Find where the given text appears and provide that cell's center as [X, Y] coordinate. 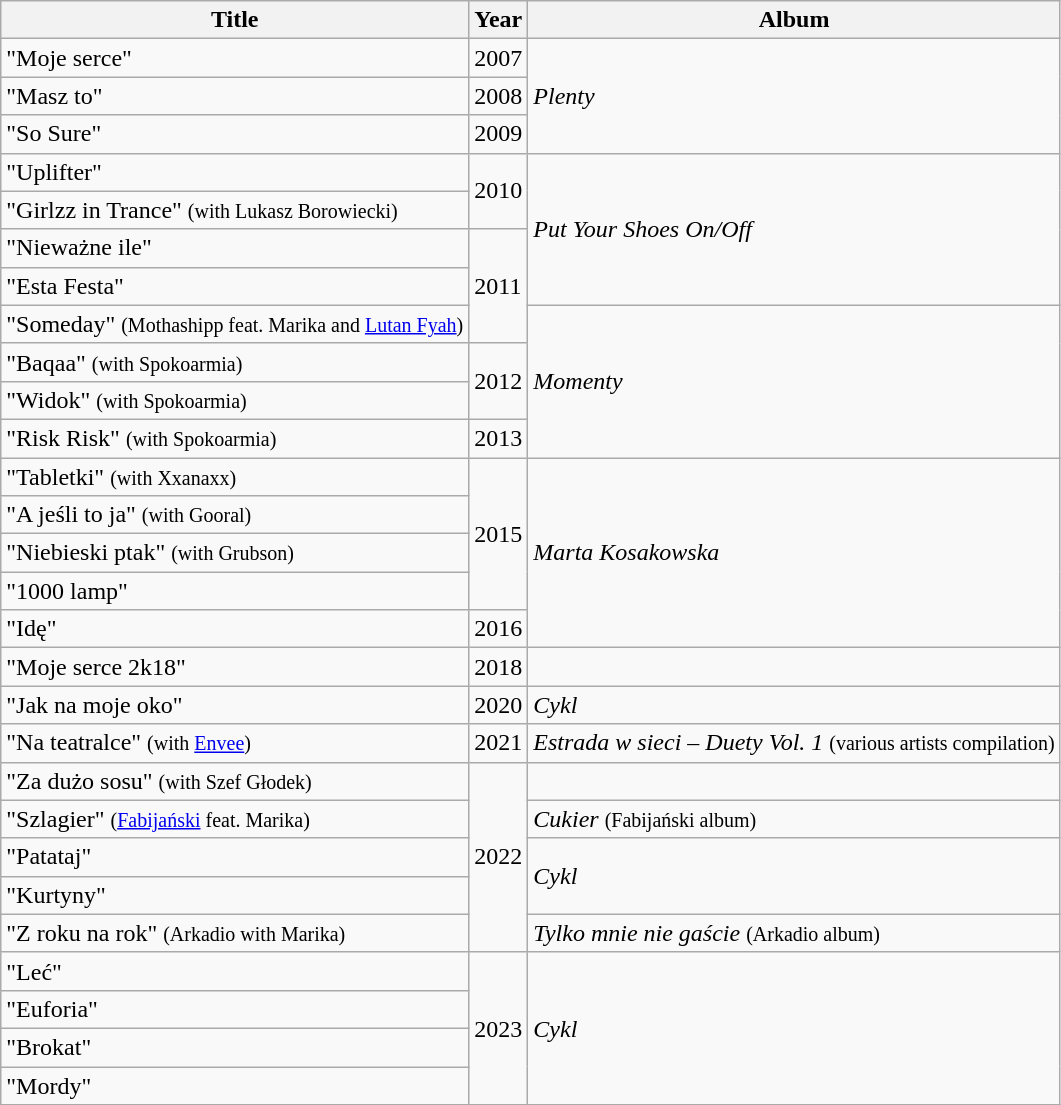
"So Sure" [235, 134]
"Niebieski ptak" (with Grubson) [235, 553]
Album [794, 20]
2020 [498, 705]
2012 [498, 381]
2018 [498, 667]
Tylko mnie nie gaście (Arkadio album) [794, 933]
2013 [498, 438]
2009 [498, 134]
Put Your Shoes On/Off [794, 229]
2010 [498, 191]
"Moje serce" [235, 58]
"Za dużo sosu" (with Szef Głodek) [235, 781]
"Masz to" [235, 96]
Momenty [794, 381]
2007 [498, 58]
"Kurtyny" [235, 895]
"Someday" (Mothashipp feat. Marika and Lutan Fyah) [235, 324]
2016 [498, 629]
Plenty [794, 96]
"Z roku na rok" (Arkadio with Marika) [235, 933]
"Euforia" [235, 1009]
"Widok" (with Spokoarmia) [235, 400]
"Risk Risk" (with Spokoarmia) [235, 438]
"Szlagier" (Fabijański feat. Marika) [235, 819]
"Idę" [235, 629]
"Patataj" [235, 857]
Title [235, 20]
"Esta Festa" [235, 286]
2008 [498, 96]
Estrada w sieci – Duety Vol. 1 (various artists compilation) [794, 743]
"Girlzz in Trance" (with Lukasz Borowiecki) [235, 210]
"Na teatralce" (with Envee) [235, 743]
Cukier (Fabijański album) [794, 819]
"Moje serce 2k18" [235, 667]
Marta Kosakowska [794, 553]
2021 [498, 743]
"1000 lamp" [235, 591]
2015 [498, 534]
2011 [498, 286]
"Jak na moje oko" [235, 705]
"Uplifter" [235, 172]
"Mordy" [235, 1085]
"A jeśli to ja" (with Gooral) [235, 515]
Year [498, 20]
"Brokat" [235, 1047]
2022 [498, 857]
"Baqaa" (with Spokoarmia) [235, 362]
2023 [498, 1028]
"Tabletki" (with Xxanaxx) [235, 477]
"Nieważne ile" [235, 248]
"Leć" [235, 971]
